Detect which cell encompasses the target text, then output its (x, y) center coordinate. 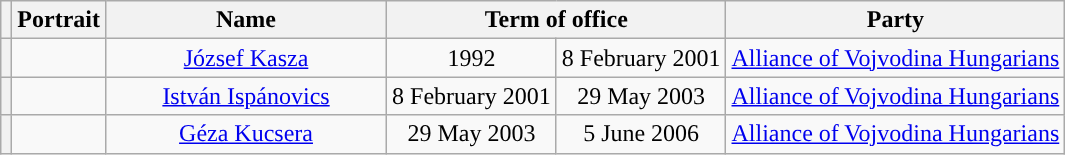
Géza Kucsera (246, 134)
1992 (472, 58)
József Kasza (246, 58)
István Ispánovics (246, 96)
Name (246, 20)
5 June 2006 (641, 134)
Portrait (59, 20)
Party (896, 20)
Term of office (556, 20)
